Capture the cell that displays the provided text and extract its (x, y) central coordinate. 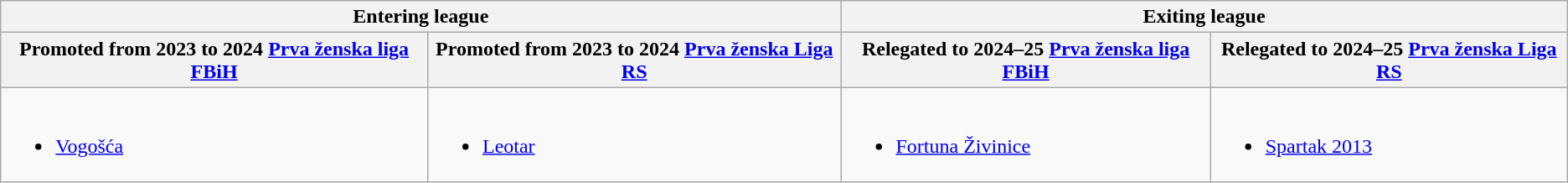
Exiting league (1204, 17)
Relegated to 2024–25 Prva ženska Liga RS (1389, 60)
Entering league (420, 17)
Fortuna Živinice (1025, 134)
Relegated to 2024–25 Prva ženska liga FBiH (1025, 60)
Promoted from 2023 to 2024 Prva ženska liga FBiH (214, 60)
Promoted from 2023 to 2024 Prva ženska Liga RS (634, 60)
Vogošća (214, 134)
Spartak 2013 (1389, 134)
Leotar (634, 134)
